Scan for the cell matching the given text and deliver its [x, y] coordinate at center. 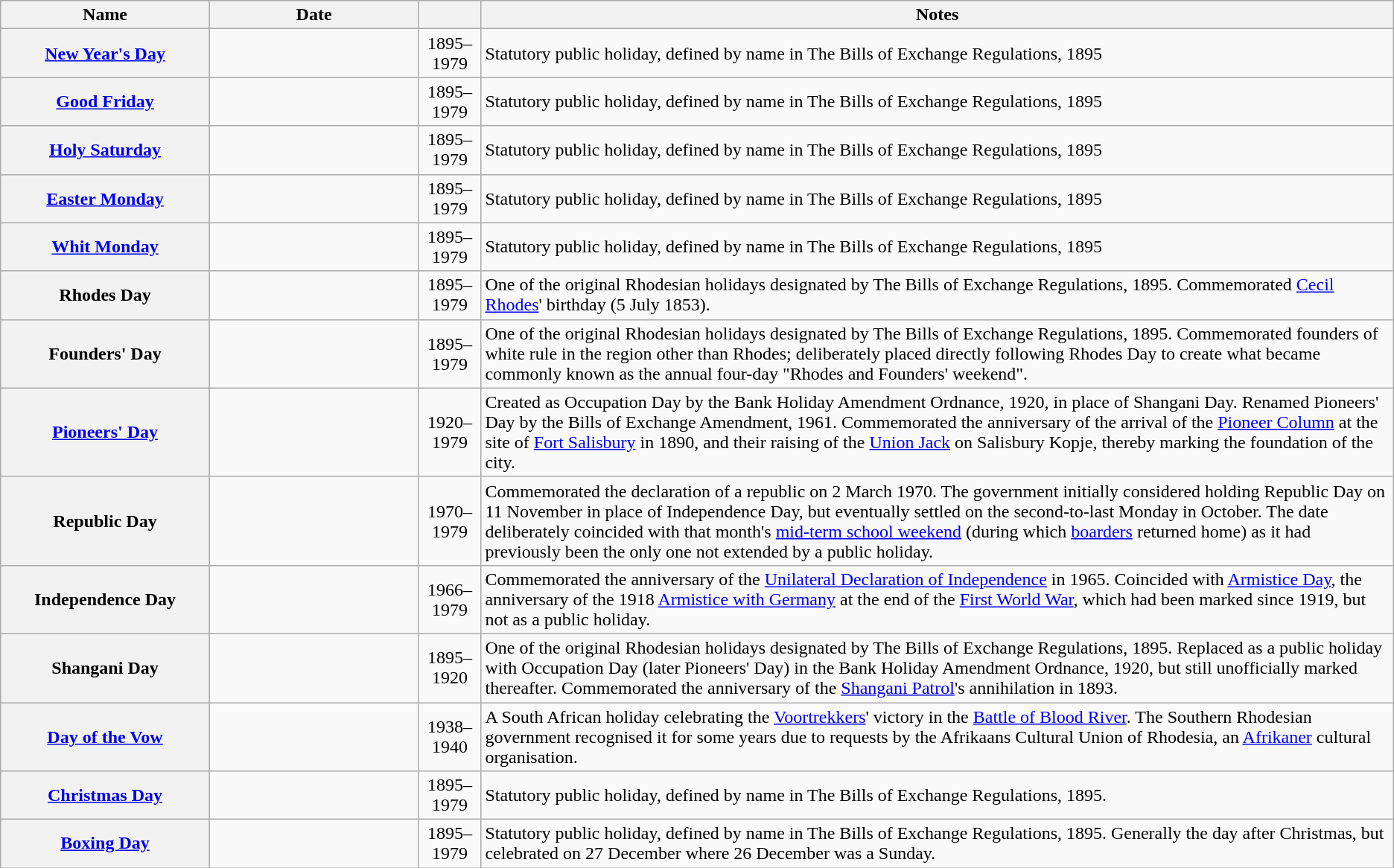
Whit Monday [106, 247]
1966–1979 [450, 599]
Shangani Day [106, 668]
1938–1940 [450, 737]
1895–1920 [450, 668]
Republic Day [106, 521]
Good Friday [106, 101]
Day of the Vow [106, 737]
One of the original Rhodesian holidays designated by The Bills of Exchange Regulations, 1895. Commemorated Cecil Rhodes' birthday (5 July 1853). [937, 295]
New Year's Day [106, 54]
Statutory public holiday, defined by name in The Bills of Exchange Regulations, 1895. [937, 795]
Date [314, 15]
Pioneers' Day [106, 432]
1920–1979 [450, 432]
Name [106, 15]
Notes [937, 15]
Holy Saturday [106, 150]
1970–1979 [450, 521]
Christmas Day [106, 795]
Boxing Day [106, 844]
Easter Monday [106, 198]
Independence Day [106, 599]
Founders' Day [106, 354]
Rhodes Day [106, 295]
